Capture the cell that displays the provided text and extract its (x, y) central coordinate. 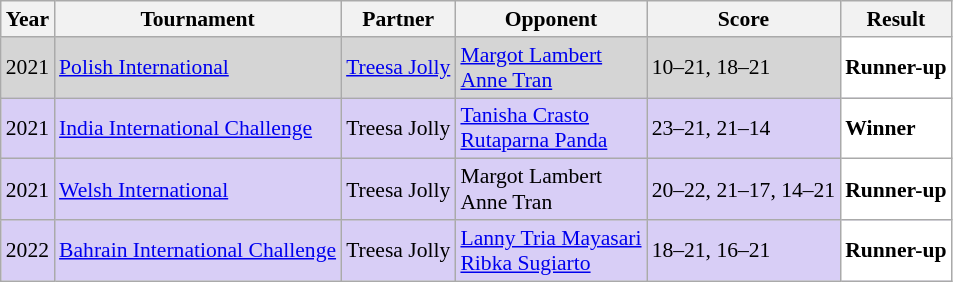
Polish International (198, 68)
Result (896, 19)
Lanny Tria Mayasari Ribka Sugiarto (550, 250)
India International Challenge (198, 128)
10–21, 18–21 (744, 68)
Score (744, 19)
Opponent (550, 19)
Tournament (198, 19)
Welsh International (198, 190)
20–22, 21–17, 14–21 (744, 190)
Winner (896, 128)
Bahrain International Challenge (198, 250)
Year (28, 19)
2022 (28, 250)
Tanisha Crasto Rutaparna Panda (550, 128)
18–21, 16–21 (744, 250)
Partner (398, 19)
23–21, 21–14 (744, 128)
